Pinpoint the cell where the given text exists, returning its [X, Y] midpoint coordinate. 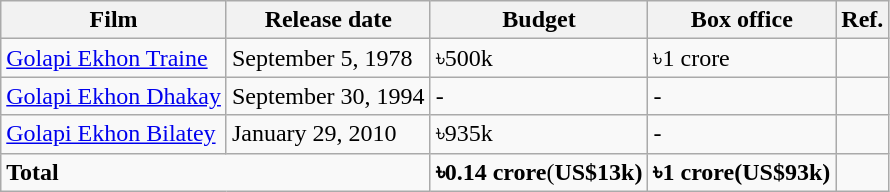
September 30, 1994 [328, 96]
Total [216, 172]
৳0.14 crore(US$13k) [539, 172]
৳935k [539, 134]
Box office [742, 20]
৳500k [539, 58]
January 29, 2010 [328, 134]
Golapi Ekhon Bilatey [114, 134]
Film [114, 20]
Budget [539, 20]
Release date [328, 20]
September 5, 1978 [328, 58]
৳1 crore(US$93k) [742, 172]
৳1 crore [742, 58]
Ref. [862, 20]
Golapi Ekhon Traine [114, 58]
Golapi Ekhon Dhakay [114, 96]
